Detect which cell encompasses the target text, then output its [x, y] center coordinate. 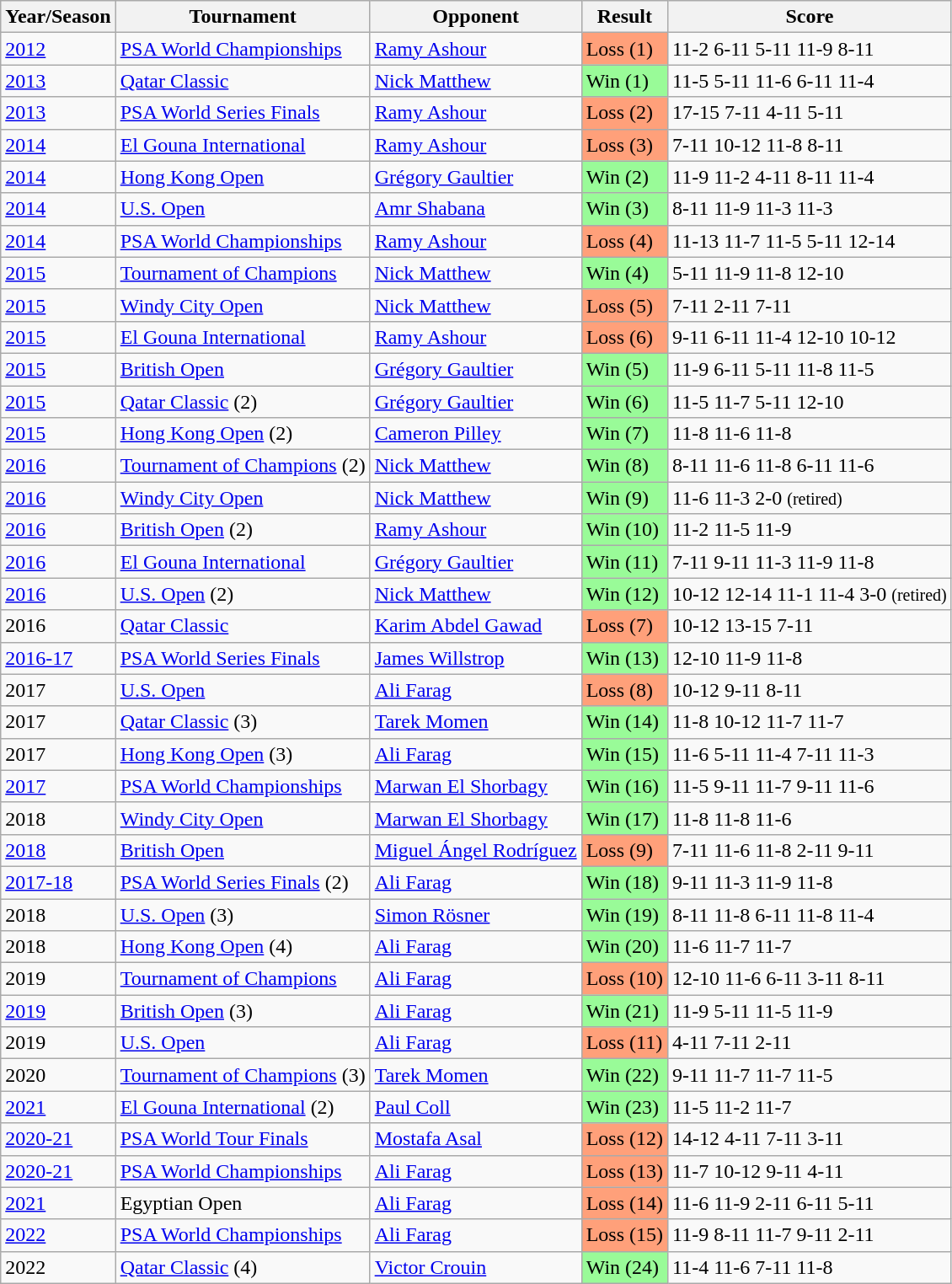
2012 [58, 49]
Loss (7) [624, 626]
Win (14) [624, 722]
11-4 11-6 7-11 11-8 [810, 1267]
Win (5) [624, 369]
Victor Crouin [475, 1267]
2017-18 [58, 882]
Loss (8) [624, 690]
Loss (4) [624, 241]
Win (22) [624, 1075]
2016-17 [58, 658]
Loss (6) [624, 337]
Qatar Classic (3) [243, 722]
7-11 10-12 11-8 8-11 [810, 145]
12-10 11-6 6-11 3-11 8-11 [810, 979]
PSA World Tour Finals [243, 1139]
Win (11) [624, 562]
11-8 10-12 11-7 11-7 [810, 722]
British Open (3) [243, 1011]
PSA World Series Finals (2) [243, 882]
7-11 2-11 7-11 [810, 305]
El Gouna International (2) [243, 1107]
Hong Kong Open (2) [243, 434]
Qatar Classic (2) [243, 402]
11-9 11-2 4-11 8-11 11-4 [810, 177]
8-11 11-8 6-11 11-8 11-4 [810, 914]
10-12 12-14 11-1 11-4 3-0 (retired) [810, 594]
Win (1) [624, 81]
Loss (5) [624, 305]
Win (24) [624, 1267]
11-9 8-11 11-7 9-11 2-11 [810, 1235]
11-6 5-11 11-4 7-11 11-3 [810, 754]
Loss (15) [624, 1235]
Karim Abdel Gawad [475, 626]
Paul Coll [475, 1107]
11-6 11-3 2-0 (retired) [810, 498]
7-11 11-6 11-8 2-11 9-11 [810, 850]
Win (23) [624, 1107]
11-9 5-11 11-5 11-9 [810, 1011]
Mostafa Asal [475, 1139]
11-5 11-2 11-7 [810, 1107]
9-11 11-3 11-9 11-8 [810, 882]
Egyptian Open [243, 1203]
11-7 10-12 9-11 4-11 [810, 1171]
Loss (3) [624, 145]
Loss (2) [624, 113]
Result [624, 17]
Tournament of Champions (2) [243, 466]
Win (10) [624, 530]
Simon Rösner [475, 914]
Loss (13) [624, 1171]
11-8 11-8 11-6 [810, 818]
11-2 11-5 11-9 [810, 530]
11-5 11-7 5-11 12-10 [810, 402]
7-11 9-11 11-3 11-9 11-8 [810, 562]
Score [810, 17]
Tournament [243, 17]
Win (12) [624, 594]
Loss (1) [624, 49]
Win (6) [624, 402]
Win (20) [624, 947]
Loss (12) [624, 1139]
Loss (14) [624, 1203]
Qatar Classic (4) [243, 1267]
Miguel Ángel Rodríguez [475, 850]
Win (18) [624, 882]
Win (9) [624, 498]
James Willstrop [475, 658]
Year/Season [58, 17]
2020 [58, 1075]
Loss (11) [624, 1043]
11-6 11-7 11-7 [810, 947]
Loss (9) [624, 850]
14-12 4-11 7-11 3-11 [810, 1139]
Win (2) [624, 177]
8-11 11-6 11-8 6-11 11-6 [810, 466]
Opponent [475, 17]
Hong Kong Open (3) [243, 754]
Win (17) [624, 818]
12-10 11-9 11-8 [810, 658]
U.S. Open (2) [243, 594]
10-12 9-11 8-11 [810, 690]
Hong Kong Open [243, 177]
11-9 6-11 5-11 11-8 11-5 [810, 369]
Win (4) [624, 273]
Amr Shabana [475, 209]
11-6 11-9 2-11 6-11 5-11 [810, 1203]
8-11 11-9 11-3 11-3 [810, 209]
5-11 11-9 11-8 12-10 [810, 273]
Win (3) [624, 209]
Win (8) [624, 466]
10-12 13-15 7-11 [810, 626]
11-5 5-11 11-6 6-11 11-4 [810, 81]
4-11 7-11 2-11 [810, 1043]
11-8 11-6 11-8 [810, 434]
17-15 7-11 4-11 5-11 [810, 113]
Win (7) [624, 434]
Loss (10) [624, 979]
11-13 11-7 11-5 5-11 12-14 [810, 241]
Win (15) [624, 754]
11-2 6-11 5-11 11-9 8-11 [810, 49]
9-11 6-11 11-4 12-10 10-12 [810, 337]
Win (16) [624, 786]
British Open (2) [243, 530]
11-5 9-11 11-7 9-11 11-6 [810, 786]
9-11 11-7 11-7 11-5 [810, 1075]
Win (19) [624, 914]
Win (21) [624, 1011]
U.S. Open (3) [243, 914]
Hong Kong Open (4) [243, 947]
Tournament of Champions (3) [243, 1075]
Cameron Pilley [475, 434]
Win (13) [624, 658]
